Determine the [x, y] coordinate at the center of the cell enclosing the given text.  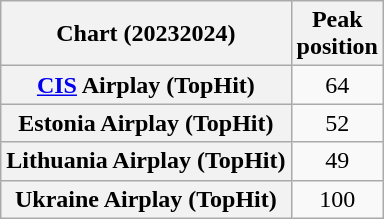
Ukraine Airplay (TopHit) [146, 199]
64 [337, 85]
52 [337, 123]
CIS Airplay (TopHit) [146, 85]
49 [337, 161]
Estonia Airplay (TopHit) [146, 123]
Peakposition [337, 34]
Chart (20232024) [146, 34]
Lithuania Airplay (TopHit) [146, 161]
100 [337, 199]
